Return [x, y] of the center of cell containing provided text 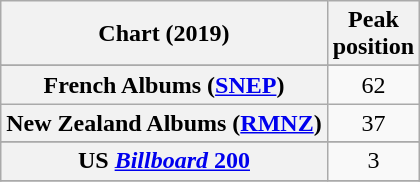
New Zealand Albums (RMNZ) [164, 123]
French Albums (SNEP) [164, 85]
37 [373, 123]
3 [373, 161]
Peakposition [373, 34]
US Billboard 200 [164, 161]
62 [373, 85]
Chart (2019) [164, 34]
